Determine the (x, y) coordinate at the center of the cell enclosing the given text.  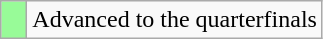
Advanced to the quarterfinals (175, 20)
